Locate the cell with the specified text and output its [x, y] center coordinate. 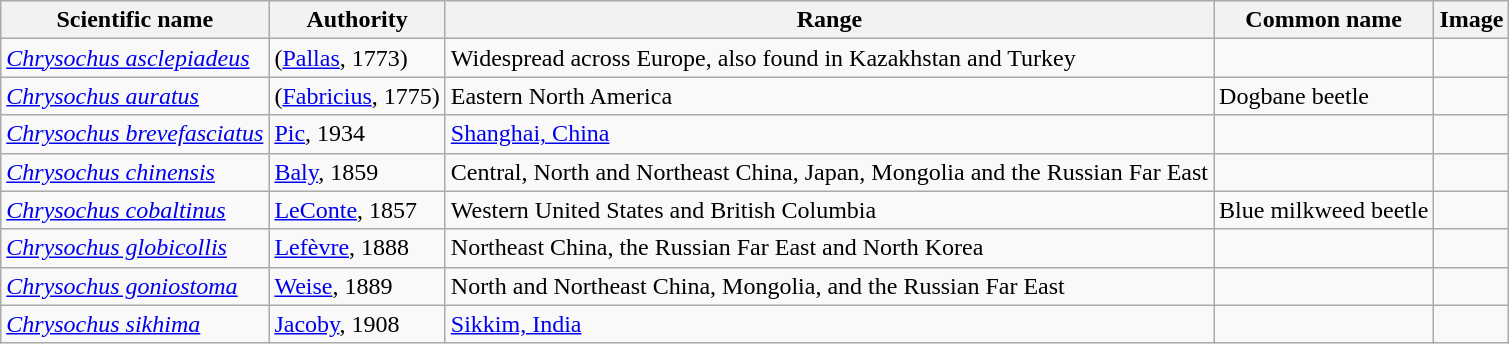
Chrysochus asclepiadeus [135, 58]
Scientific name [135, 20]
Authority [357, 20]
Sikkim, India [829, 324]
Weise, 1889 [357, 286]
Chrysochus brevefasciatus [135, 134]
Chrysochus goniostoma [135, 286]
(Fabricius, 1775) [357, 96]
Pic, 1934 [357, 134]
Eastern North America [829, 96]
Shanghai, China [829, 134]
Image [1472, 20]
Dogbane beetle [1324, 96]
Jacoby, 1908 [357, 324]
Central, North and Northeast China, Japan, Mongolia and the Russian Far East [829, 172]
Baly, 1859 [357, 172]
Blue milkweed beetle [1324, 210]
Western United States and British Columbia [829, 210]
North and Northeast China, Mongolia, and the Russian Far East [829, 286]
Chrysochus globicollis [135, 248]
Widespread across Europe, also found in Kazakhstan and Turkey [829, 58]
Chrysochus auratus [135, 96]
Range [829, 20]
(Pallas, 1773) [357, 58]
LeConte, 1857 [357, 210]
Chrysochus sikhima [135, 324]
Chrysochus cobaltinus [135, 210]
Common name [1324, 20]
Northeast China, the Russian Far East and North Korea [829, 248]
Lefèvre, 1888 [357, 248]
Chrysochus chinensis [135, 172]
